From the cell containing the given text, extract its center point as (x, y) coordinate. 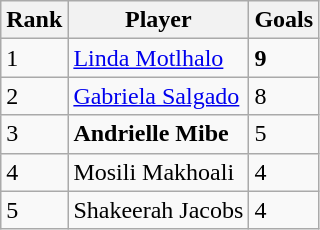
Player (158, 20)
Linda Motlhalo (158, 58)
2 (34, 96)
Rank (34, 20)
1 (34, 58)
Gabriela Salgado (158, 96)
Mosili Makhoali (158, 172)
8 (284, 96)
Andrielle Mibe (158, 134)
3 (34, 134)
9 (284, 58)
Goals (284, 20)
Shakeerah Jacobs (158, 210)
